Return (X, Y) of the center of cell containing provided text 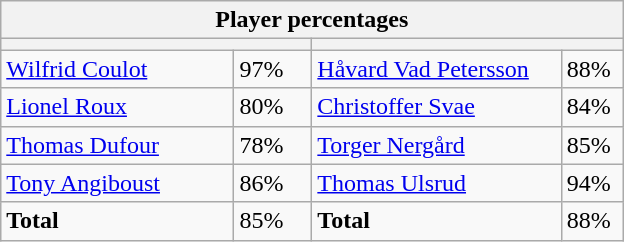
Håvard Vad Petersson (436, 69)
84% (592, 107)
78% (273, 145)
Player percentages (312, 20)
Tony Angiboust (118, 183)
Lionel Roux (118, 107)
97% (273, 69)
Christoffer Svae (436, 107)
80% (273, 107)
86% (273, 183)
Torger Nergård (436, 145)
Thomas Dufour (118, 145)
Thomas Ulsrud (436, 183)
94% (592, 183)
Wilfrid Coulot (118, 69)
